Locate the cell with the specified text and output its [x, y] center coordinate. 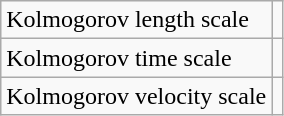
Kolmogorov length scale [136, 20]
Kolmogorov time scale [136, 58]
Kolmogorov velocity scale [136, 96]
